Capture the cell that displays the provided text and extract its (x, y) central coordinate. 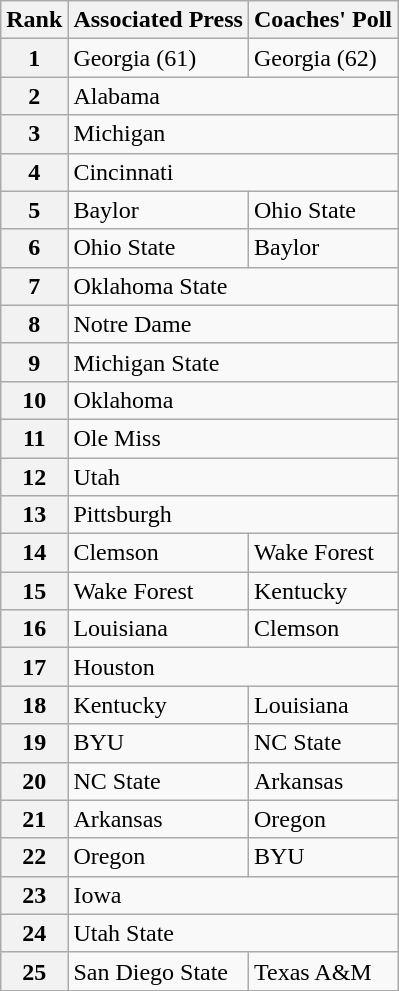
7 (34, 286)
Texas A&M (322, 971)
11 (34, 438)
8 (34, 324)
1 (34, 58)
14 (34, 553)
Utah (233, 477)
15 (34, 591)
Pittsburgh (233, 515)
Michigan (233, 134)
Oklahoma (233, 400)
20 (34, 781)
Notre Dame (233, 324)
Ole Miss (233, 438)
10 (34, 400)
25 (34, 971)
24 (34, 933)
Houston (233, 667)
18 (34, 705)
2 (34, 96)
Georgia (62) (322, 58)
Georgia (61) (158, 58)
16 (34, 629)
9 (34, 362)
21 (34, 819)
5 (34, 210)
San Diego State (158, 971)
Cincinnati (233, 172)
Rank (34, 20)
Alabama (233, 96)
23 (34, 895)
13 (34, 515)
4 (34, 172)
6 (34, 248)
Coaches' Poll (322, 20)
22 (34, 857)
Michigan State (233, 362)
19 (34, 743)
Associated Press (158, 20)
3 (34, 134)
12 (34, 477)
Oklahoma State (233, 286)
Iowa (233, 895)
Utah State (233, 933)
17 (34, 667)
